Output the [x, y] coordinate of the center of the cell containing the given text.  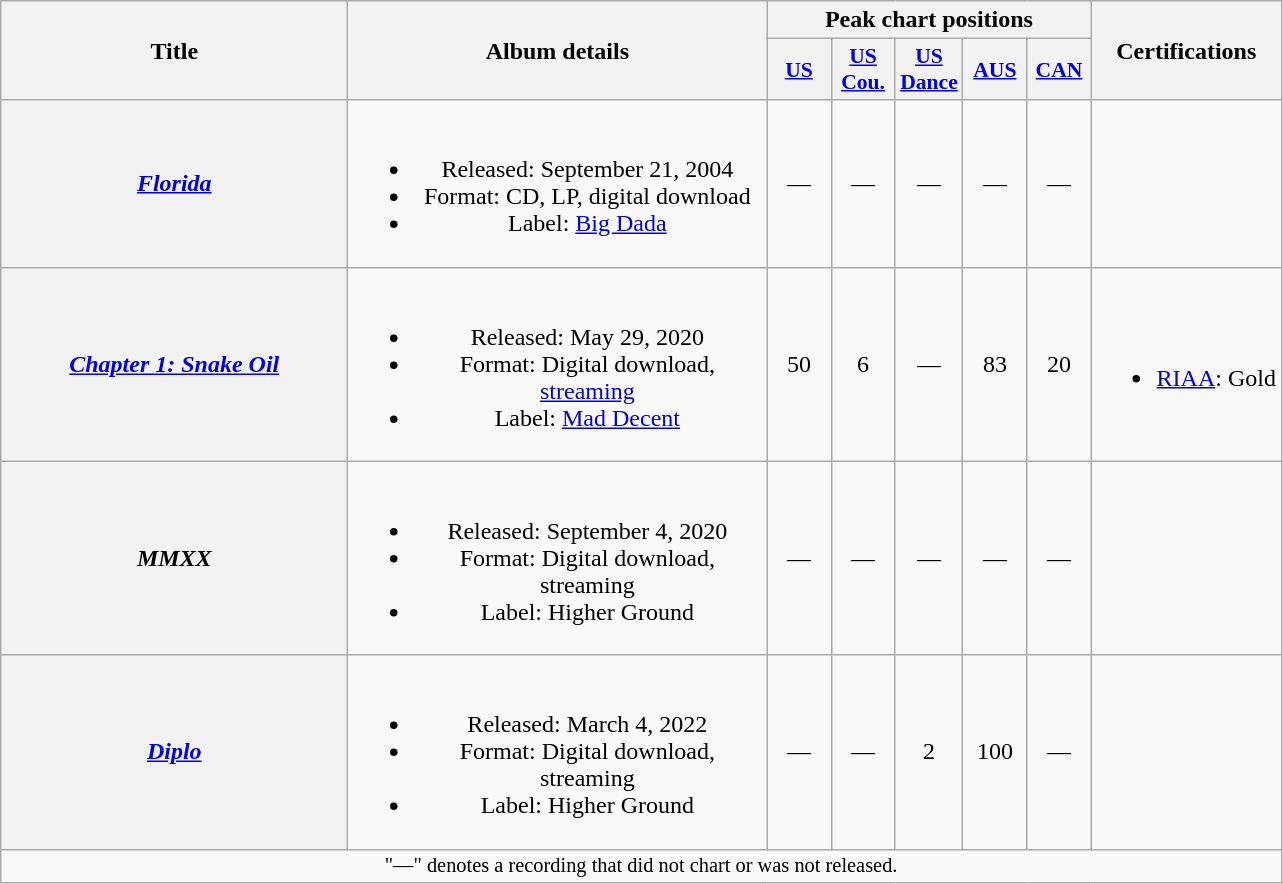
AUS [995, 70]
2 [929, 752]
20 [1059, 364]
Title [174, 50]
Chapter 1: Snake Oil [174, 364]
Florida [174, 184]
83 [995, 364]
"—" denotes a recording that did not chart or was not released. [642, 866]
Album details [558, 50]
100 [995, 752]
RIAA: Gold [1186, 364]
Peak chart positions [929, 20]
MMXX [174, 558]
Certifications [1186, 50]
US [799, 70]
Released: September 4, 2020Format: Digital download, streamingLabel: Higher Ground [558, 558]
Diplo [174, 752]
Released: May 29, 2020Format: Digital download, streamingLabel: Mad Decent [558, 364]
6 [863, 364]
Released: September 21, 2004Format: CD, LP, digital downloadLabel: Big Dada [558, 184]
50 [799, 364]
CAN [1059, 70]
Released: March 4, 2022Format: Digital download, streamingLabel: Higher Ground [558, 752]
USDance [929, 70]
USCou. [863, 70]
